Find where the given text appears and provide that cell's center as (x, y) coordinate. 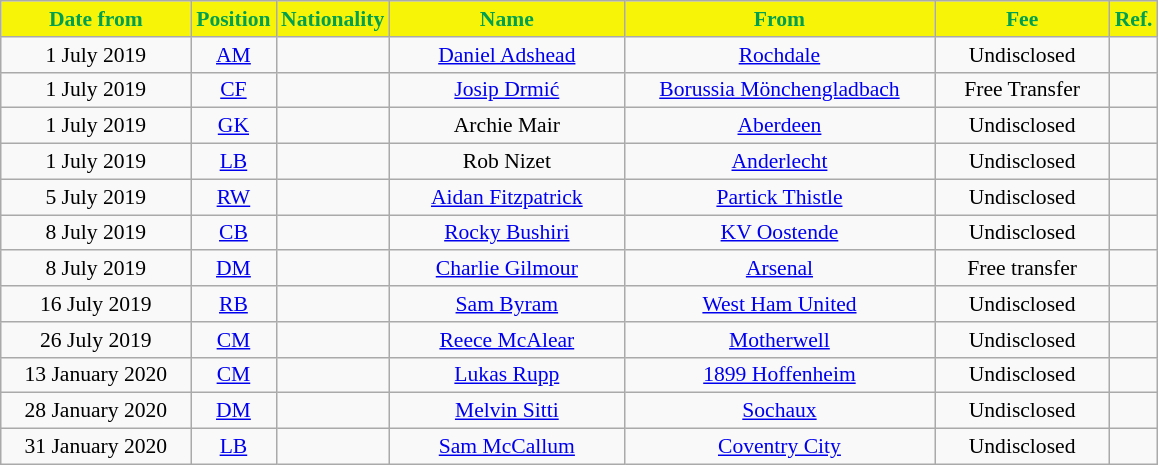
Charlie Gilmour (506, 269)
CF (234, 90)
Coventry City (779, 447)
31 January 2020 (96, 447)
Daniel Adshead (506, 55)
From (779, 19)
Ref. (1134, 19)
RW (234, 197)
Motherwell (779, 340)
Lukas Rupp (506, 375)
KV Oostende (779, 233)
Josip Drmić (506, 90)
28 January 2020 (96, 411)
CB (234, 233)
Aberdeen (779, 126)
Nationality (332, 19)
Free Transfer (1022, 90)
1899 Hoffenheim (779, 375)
Arsenal (779, 269)
5 July 2019 (96, 197)
Melvin Sitti (506, 411)
Rochdale (779, 55)
Aidan Fitzpatrick (506, 197)
Sochaux (779, 411)
Borussia Mönchengladbach (779, 90)
Free transfer (1022, 269)
GK (234, 126)
Rob Nizet (506, 162)
RB (234, 304)
16 July 2019 (96, 304)
Reece McAlear (506, 340)
AM (234, 55)
Fee (1022, 19)
Date from (96, 19)
26 July 2019 (96, 340)
Sam Byram (506, 304)
Partick Thistle (779, 197)
Archie Mair (506, 126)
13 January 2020 (96, 375)
Name (506, 19)
Position (234, 19)
Anderlecht (779, 162)
Sam McCallum (506, 447)
Rocky Bushiri (506, 233)
West Ham United (779, 304)
